Return (X, Y) of the center of cell containing provided text 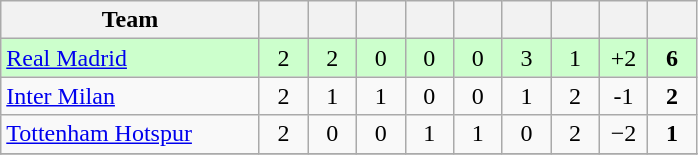
Real Madrid (130, 58)
Team (130, 20)
6 (672, 58)
+2 (624, 58)
Tottenham Hotspur (130, 134)
−2 (624, 134)
Inter Milan (130, 96)
3 (526, 58)
-1 (624, 96)
